Find where the given text appears and provide that cell's center as (x, y) coordinate. 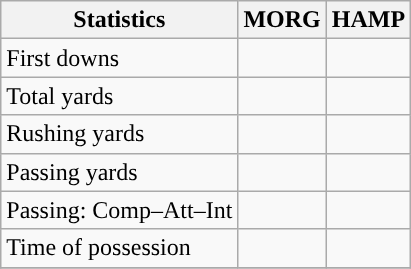
Rushing yards (120, 134)
HAMP (368, 20)
Statistics (120, 20)
MORG (282, 20)
Passing: Comp–Att–Int (120, 210)
Time of possession (120, 248)
First downs (120, 58)
Passing yards (120, 172)
Total yards (120, 96)
